Pinpoint the cell where the given text exists, returning its [x, y] midpoint coordinate. 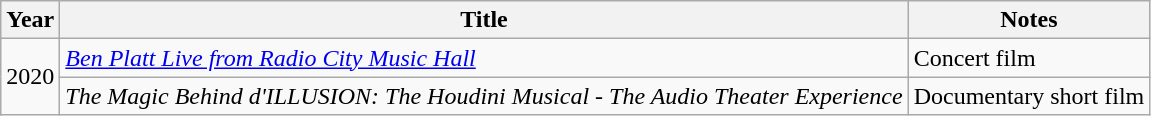
Title [484, 20]
Concert film [1029, 58]
Year [30, 20]
Documentary short film [1029, 96]
2020 [30, 77]
Ben Platt Live from Radio City Music Hall [484, 58]
Notes [1029, 20]
The Magic Behind d'ILLUSION: The Houdini Musical - The Audio Theater Experience [484, 96]
